From the cell containing the given text, extract its center point as (x, y) coordinate. 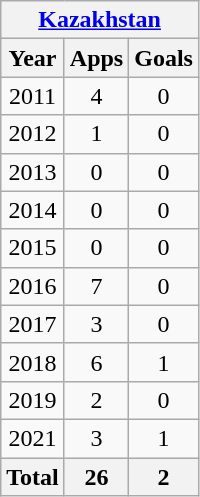
2015 (33, 248)
Total (33, 477)
6 (96, 362)
2016 (33, 286)
Goals (164, 58)
4 (96, 96)
2012 (33, 134)
7 (96, 286)
26 (96, 477)
Apps (96, 58)
Kazakhstan (100, 20)
2018 (33, 362)
Year (33, 58)
2013 (33, 172)
2021 (33, 438)
2011 (33, 96)
2017 (33, 324)
2019 (33, 400)
2014 (33, 210)
